For the text-containing cell, return its midpoint in (x, y) coordinate format. 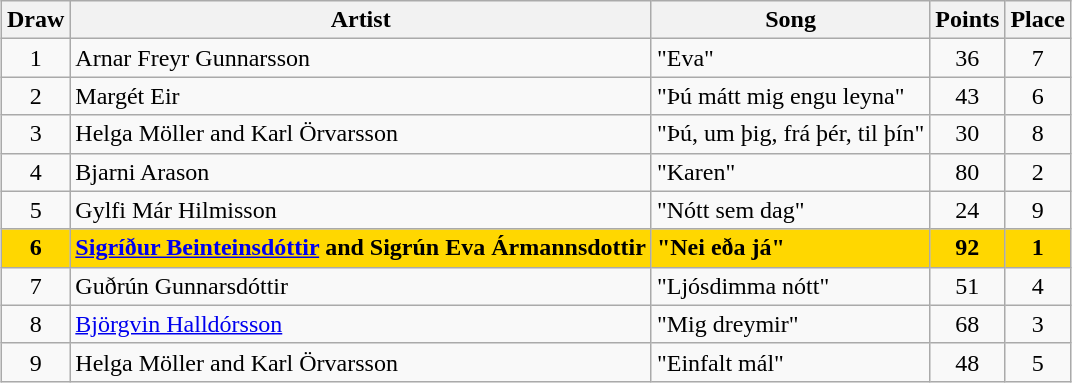
"Nei eða já" (790, 248)
Artist (361, 20)
Draw (35, 20)
"Nótt sem dag" (790, 210)
"Þú, um þig, frá þér, til þín" (790, 134)
"Einfalt mál" (790, 362)
Gylfi Már Hilmisson (361, 210)
Place (1038, 20)
36 (968, 58)
51 (968, 286)
"Ljósdimma nótt" (790, 286)
Björgvin Halldórsson (361, 324)
92 (968, 248)
30 (968, 134)
Arnar Freyr Gunnarsson (361, 58)
"Karen" (790, 172)
24 (968, 210)
Bjarni Arason (361, 172)
Margét Eir (361, 96)
Points (968, 20)
"Þú mátt mig engu leyna" (790, 96)
43 (968, 96)
80 (968, 172)
Song (790, 20)
68 (968, 324)
Sigríður Beinteinsdóttir and Sigrún Eva Ármannsdottir (361, 248)
Guðrún Gunnarsdóttir (361, 286)
48 (968, 362)
"Eva" (790, 58)
"Mig dreymir" (790, 324)
